Find where the given text appears and provide that cell's center as [X, Y] coordinate. 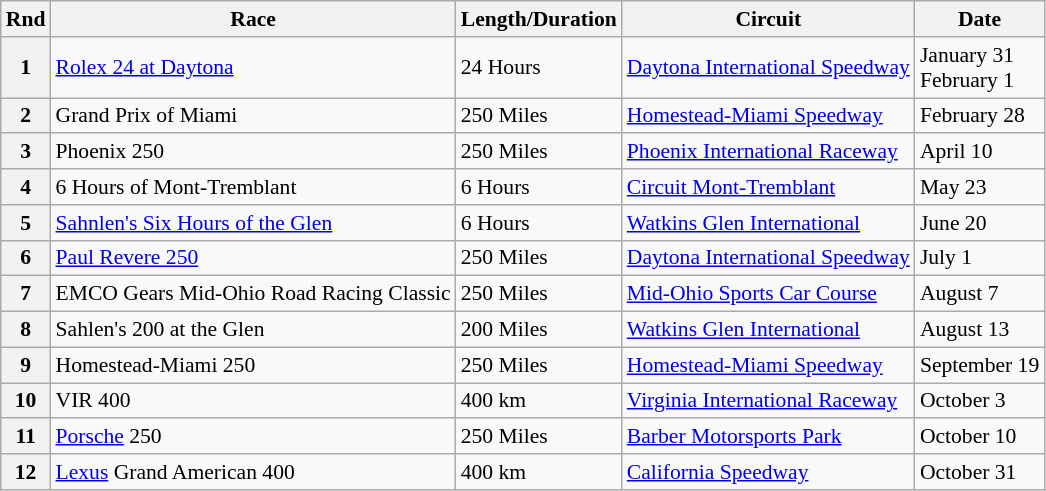
Paul Revere 250 [252, 258]
Circuit [768, 19]
6 [26, 258]
September 19 [980, 365]
Circuit Mont-Tremblant [768, 187]
11 [26, 437]
Virginia International Raceway [768, 401]
April 10 [980, 152]
4 [26, 187]
Race [252, 19]
Phoenix International Raceway [768, 152]
June 20 [980, 223]
Sahnlen's Six Hours of the Glen [252, 223]
Rolex 24 at Daytona [252, 68]
9 [26, 365]
3 [26, 152]
January 31February 1 [980, 68]
EMCO Gears Mid-Ohio Road Racing Classic [252, 294]
7 [26, 294]
6 Hours of Mont-Tremblant [252, 187]
October 31 [980, 472]
200 Miles [539, 330]
Porsche 250 [252, 437]
February 28 [980, 116]
California Speedway [768, 472]
July 1 [980, 258]
Sahlen's 200 at the Glen [252, 330]
August 13 [980, 330]
August 7 [980, 294]
May 23 [980, 187]
1 [26, 68]
Barber Motorsports Park [768, 437]
October 10 [980, 437]
Rnd [26, 19]
Grand Prix of Miami [252, 116]
24 Hours [539, 68]
Length/Duration [539, 19]
8 [26, 330]
5 [26, 223]
2 [26, 116]
Phoenix 250 [252, 152]
Homestead-Miami 250 [252, 365]
Date [980, 19]
Lexus Grand American 400 [252, 472]
10 [26, 401]
VIR 400 [252, 401]
October 3 [980, 401]
Mid-Ohio Sports Car Course [768, 294]
12 [26, 472]
